Identify which cell holds the provided text, then report its (X, Y) central coordinate. 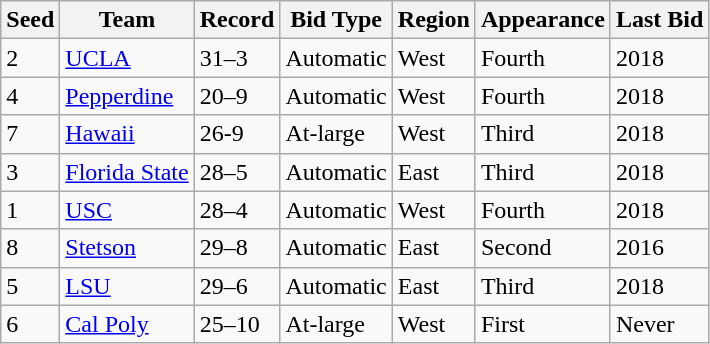
6 (30, 324)
8 (30, 248)
3 (30, 172)
Team (127, 20)
Appearance (542, 20)
Last Bid (659, 20)
Region (434, 20)
UCLA (127, 58)
5 (30, 286)
7 (30, 134)
1 (30, 210)
Stetson (127, 248)
Florida State (127, 172)
First (542, 324)
31–3 (237, 58)
Cal Poly (127, 324)
Hawaii (127, 134)
29–6 (237, 286)
4 (30, 96)
28–5 (237, 172)
Record (237, 20)
20–9 (237, 96)
Bid Type (336, 20)
USC (127, 210)
Second (542, 248)
Never (659, 324)
2 (30, 58)
29–8 (237, 248)
2016 (659, 248)
25–10 (237, 324)
Pepperdine (127, 96)
Seed (30, 20)
LSU (127, 286)
26-9 (237, 134)
28–4 (237, 210)
